Find where the given text appears and provide that cell's center as (x, y) coordinate. 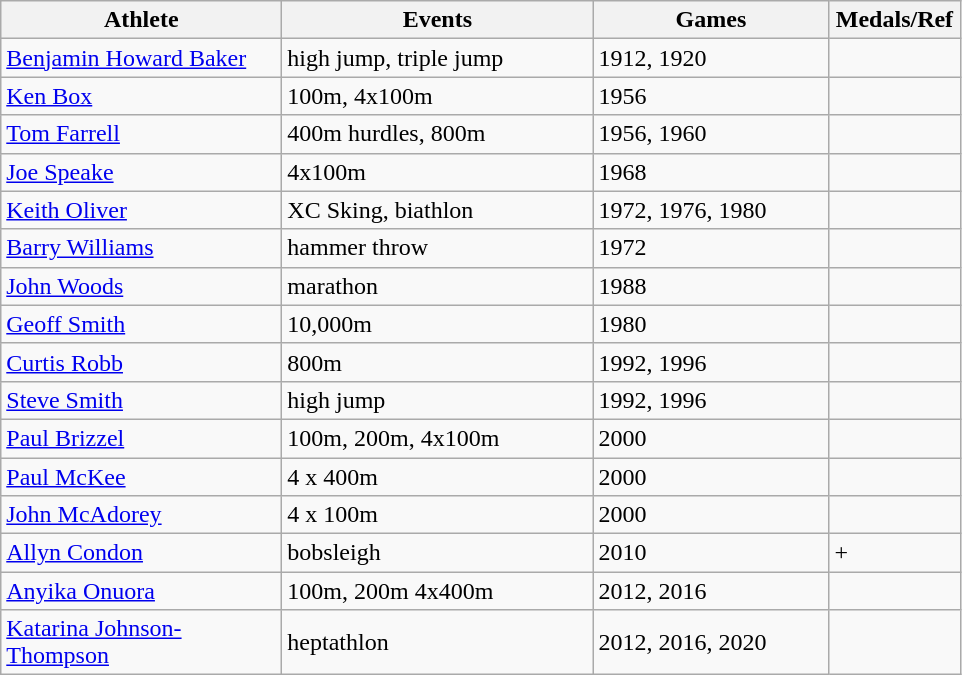
1968 (711, 172)
10,000m (438, 324)
Tom Farrell (142, 134)
1980 (711, 324)
high jump, triple jump (438, 58)
100m, 200m, 4x100m (438, 438)
John McAdorey (142, 515)
800m (438, 362)
bobsleigh (438, 553)
Paul Brizzel (142, 438)
Athlete (142, 20)
XC Sking, biathlon (438, 210)
400m hurdles, 800m (438, 134)
Katarina Johnson-Thompson (142, 642)
1956, 1960 (711, 134)
4x100m (438, 172)
2012, 2016 (711, 591)
Benjamin Howard Baker (142, 58)
Keith Oliver (142, 210)
hammer throw (438, 248)
4 x 100m (438, 515)
1912, 1920 (711, 58)
John Woods (142, 286)
+ (894, 553)
1988 (711, 286)
Games (711, 20)
1972 (711, 248)
Joe Speake (142, 172)
4 x 400m (438, 477)
Ken Box (142, 96)
Barry Williams (142, 248)
Geoff Smith (142, 324)
1956 (711, 96)
2010 (711, 553)
Anyika Onuora (142, 591)
1972, 1976, 1980 (711, 210)
2012, 2016, 2020 (711, 642)
Events (438, 20)
Curtis Robb (142, 362)
heptathlon (438, 642)
Allyn Condon (142, 553)
100m, 4x100m (438, 96)
100m, 200m 4x400m (438, 591)
Steve Smith (142, 400)
Medals/Ref (894, 20)
Paul McKee (142, 477)
high jump (438, 400)
marathon (438, 286)
